Extract the (x, y) coordinate from the center of the cell holding the provided text.  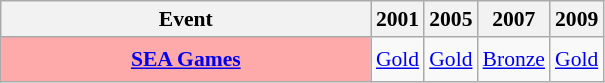
2009 (576, 19)
Event (186, 19)
2005 (450, 19)
Bronze (514, 60)
SEA Games (186, 60)
2007 (514, 19)
2001 (398, 19)
